Locate the cell with the specified text and output its (X, Y) center coordinate. 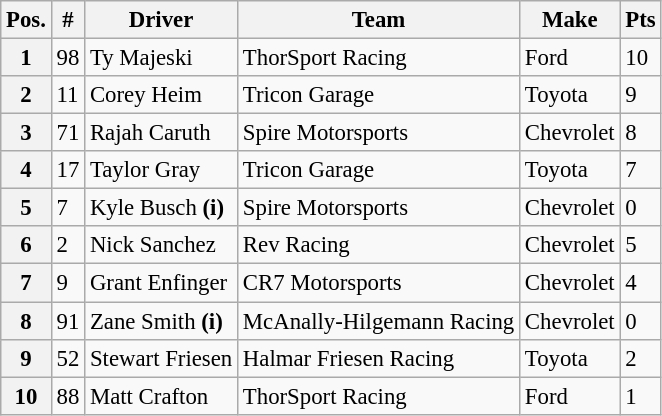
Zane Smith (i) (162, 321)
Pos. (26, 20)
11 (68, 95)
Matt Crafton (162, 396)
# (68, 20)
71 (68, 133)
Halmar Friesen Racing (379, 358)
Taylor Gray (162, 170)
Make (570, 20)
Rev Racing (379, 245)
Grant Enfinger (162, 283)
Ty Majeski (162, 58)
52 (68, 358)
88 (68, 396)
3 (26, 133)
McAnally-Hilgemann Racing (379, 321)
6 (26, 245)
Driver (162, 20)
Corey Heim (162, 95)
Stewart Friesen (162, 358)
Team (379, 20)
Rajah Caruth (162, 133)
17 (68, 170)
Kyle Busch (i) (162, 208)
Pts (640, 20)
91 (68, 321)
CR7 Motorsports (379, 283)
98 (68, 58)
Nick Sanchez (162, 245)
